Determine the (x, y) coordinate at the center of the cell enclosing the given text.  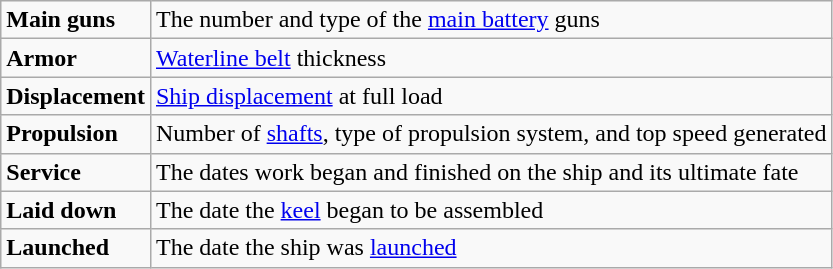
Service (76, 172)
Waterline belt thickness (491, 58)
Main guns (76, 20)
Displacement (76, 96)
Propulsion (76, 134)
The date the ship was launched (491, 248)
Number of shafts, type of propulsion system, and top speed generated (491, 134)
The dates work began and finished on the ship and its ultimate fate (491, 172)
Laid down (76, 210)
The date the keel began to be assembled (491, 210)
Launched (76, 248)
The number and type of the main battery guns (491, 20)
Ship displacement at full load (491, 96)
Armor (76, 58)
